Locate the cell with the specified text and output its [X, Y] center coordinate. 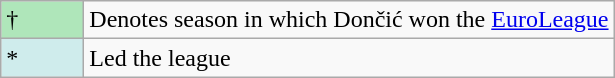
† [42, 20]
Denotes season in which Dončić won the EuroLeague [349, 20]
Led the league [349, 58]
* [42, 58]
